Determine the [x, y] coordinate at the center of the cell enclosing the given text.  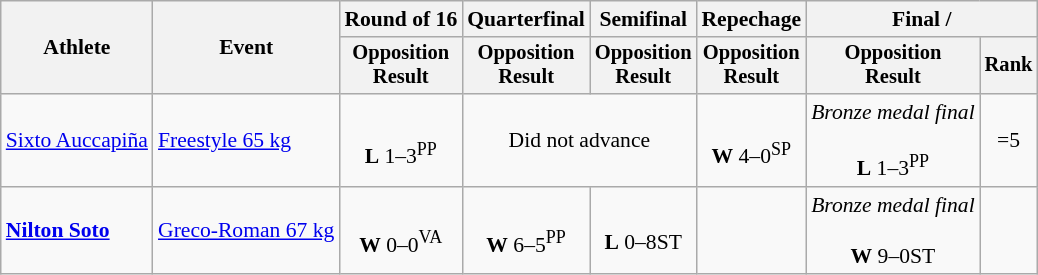
Sixto Auccapiña [77, 140]
Athlete [77, 48]
Final / [922, 19]
Quarterfinal [526, 19]
W 4–0SP [751, 140]
W 6–5PP [526, 230]
Bronze medal finalL 1–3PP [893, 140]
Bronze medal finalW 9–0ST [893, 230]
Semifinal [644, 19]
Freestyle 65 kg [246, 140]
Greco-Roman 67 kg [246, 230]
=5 [1009, 140]
W 0–0VA [400, 230]
Nilton Soto [77, 230]
L 1–3PP [400, 140]
Event [246, 48]
L 0–8ST [644, 230]
Round of 16 [400, 19]
Did not advance [579, 140]
Rank [1009, 66]
Repechage [751, 19]
